Identify which cell holds the provided text, then report its (x, y) central coordinate. 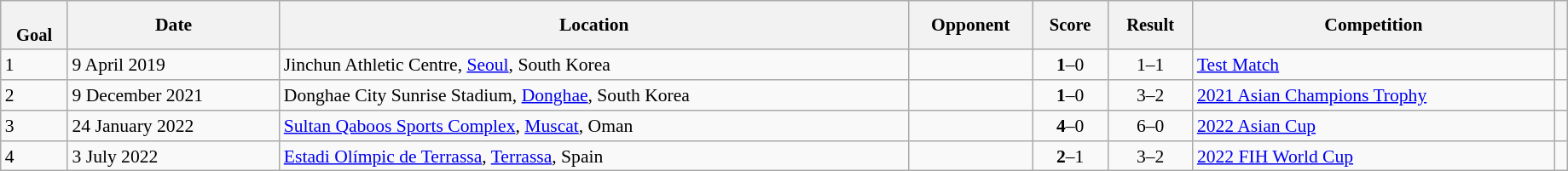
9 December 2021 (173, 95)
Score (1070, 26)
2021 Asian Champions Trophy (1374, 95)
Competition (1374, 26)
2022 Asian Cup (1374, 126)
Location (594, 26)
Date (173, 26)
Opponent (970, 26)
6–0 (1149, 126)
Test Match (1374, 66)
Goal (34, 26)
Jinchun Athletic Centre, Seoul, South Korea (594, 66)
4–0 (1070, 126)
1 (34, 66)
3 (34, 126)
Result (1149, 26)
Sultan Qaboos Sports Complex, Muscat, Oman (594, 126)
24 January 2022 (173, 126)
9 April 2019 (173, 66)
2 (34, 95)
Donghae City Sunrise Stadium, Donghae, South Korea (594, 95)
1–1 (1149, 66)
3–2 (1149, 95)
